From the cell containing the given text, extract its center point as [X, Y] coordinate. 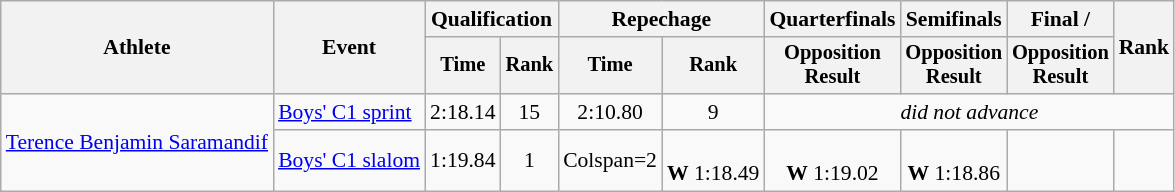
did not advance [969, 112]
Colspan=2 [610, 160]
Athlete [137, 48]
W 1:18.49 [713, 160]
Final / [1060, 19]
9 [713, 112]
Qualification [492, 19]
1 [530, 160]
Event [349, 48]
Repechage [661, 19]
15 [530, 112]
1:19.84 [462, 160]
2:18.14 [462, 112]
W 1:18.86 [954, 160]
W 1:19.02 [832, 160]
Boys' C1 slalom [349, 160]
Boys' C1 sprint [349, 112]
Semifinals [954, 19]
2:10.80 [610, 112]
Quarterfinals [832, 19]
Terence Benjamin Saramandif [137, 142]
